Search for the cell housing the specified text and yield its [x, y] center coordinate. 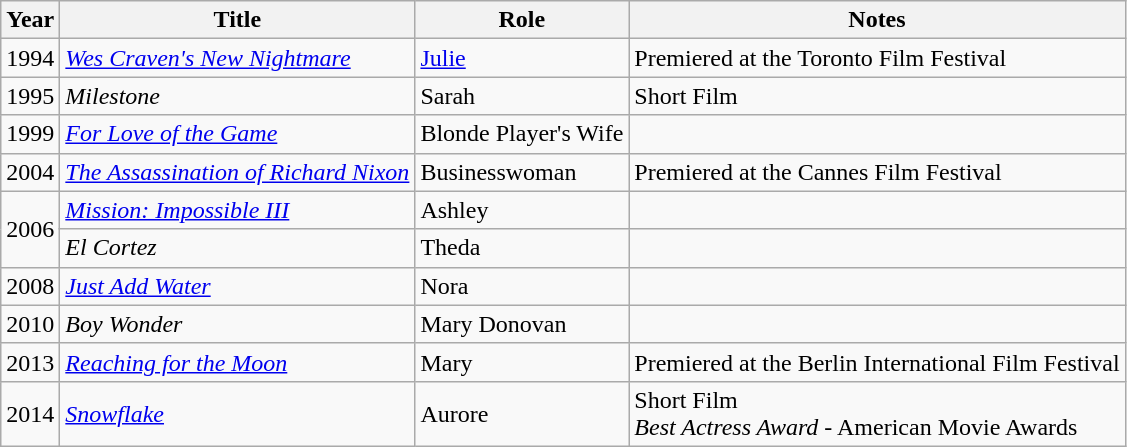
Short Film [877, 96]
Premiered at the Berlin International Film Festival [877, 362]
Businesswoman [522, 172]
Nora [522, 286]
2004 [30, 172]
1994 [30, 58]
Mary [522, 362]
Wes Craven's New Nightmare [238, 58]
Blonde Player's Wife [522, 134]
Premiered at the Toronto Film Festival [877, 58]
Reaching for the Moon [238, 362]
2013 [30, 362]
Title [238, 20]
Sarah [522, 96]
Snowflake [238, 414]
Notes [877, 20]
Theda [522, 248]
Role [522, 20]
Milestone [238, 96]
Just Add Water [238, 286]
2010 [30, 324]
Aurore [522, 414]
Mission: Impossible III [238, 210]
El Cortez [238, 248]
Short FilmBest Actress Award - American Movie Awards [877, 414]
For Love of the Game [238, 134]
2014 [30, 414]
2006 [30, 229]
Mary Donovan [522, 324]
Premiered at the Cannes Film Festival [877, 172]
Year [30, 20]
Boy Wonder [238, 324]
Ashley [522, 210]
2008 [30, 286]
1995 [30, 96]
The Assassination of Richard Nixon [238, 172]
1999 [30, 134]
Julie [522, 58]
